Find where the given text appears and provide that cell's center as [x, y] coordinate. 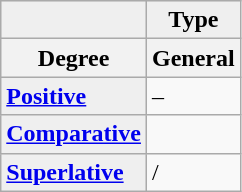
Degree [74, 58]
Comparative [74, 134]
Superlative [74, 172]
– [193, 96]
Type [193, 20]
/ [193, 172]
Positive [74, 96]
General [193, 58]
